Search for the cell housing the specified text and yield its [X, Y] center coordinate. 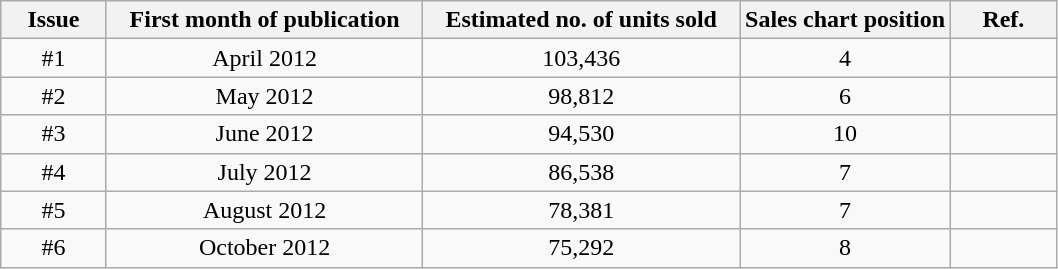
78,381 [582, 210]
98,812 [582, 96]
April 2012 [264, 58]
#3 [54, 134]
First month of publication [264, 20]
July 2012 [264, 172]
75,292 [582, 248]
October 2012 [264, 248]
Sales chart position [846, 20]
Ref. [1004, 20]
6 [846, 96]
#1 [54, 58]
4 [846, 58]
May 2012 [264, 96]
103,436 [582, 58]
8 [846, 248]
June 2012 [264, 134]
#5 [54, 210]
Issue [54, 20]
#2 [54, 96]
#6 [54, 248]
August 2012 [264, 210]
Estimated no. of units sold [582, 20]
10 [846, 134]
#4 [54, 172]
94,530 [582, 134]
86,538 [582, 172]
